Return [X, Y] of the center of cell containing provided text 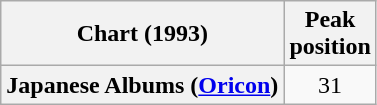
Japanese Albums (Oricon) [142, 85]
Chart (1993) [142, 34]
31 [330, 85]
Peak position [330, 34]
